Identify which cell holds the provided text, then report its (x, y) central coordinate. 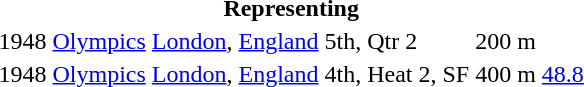
Olympics (99, 41)
London, England (235, 41)
5th, Qtr 2 (397, 41)
200 m (506, 41)
